Capture the cell that displays the provided text and extract its (X, Y) central coordinate. 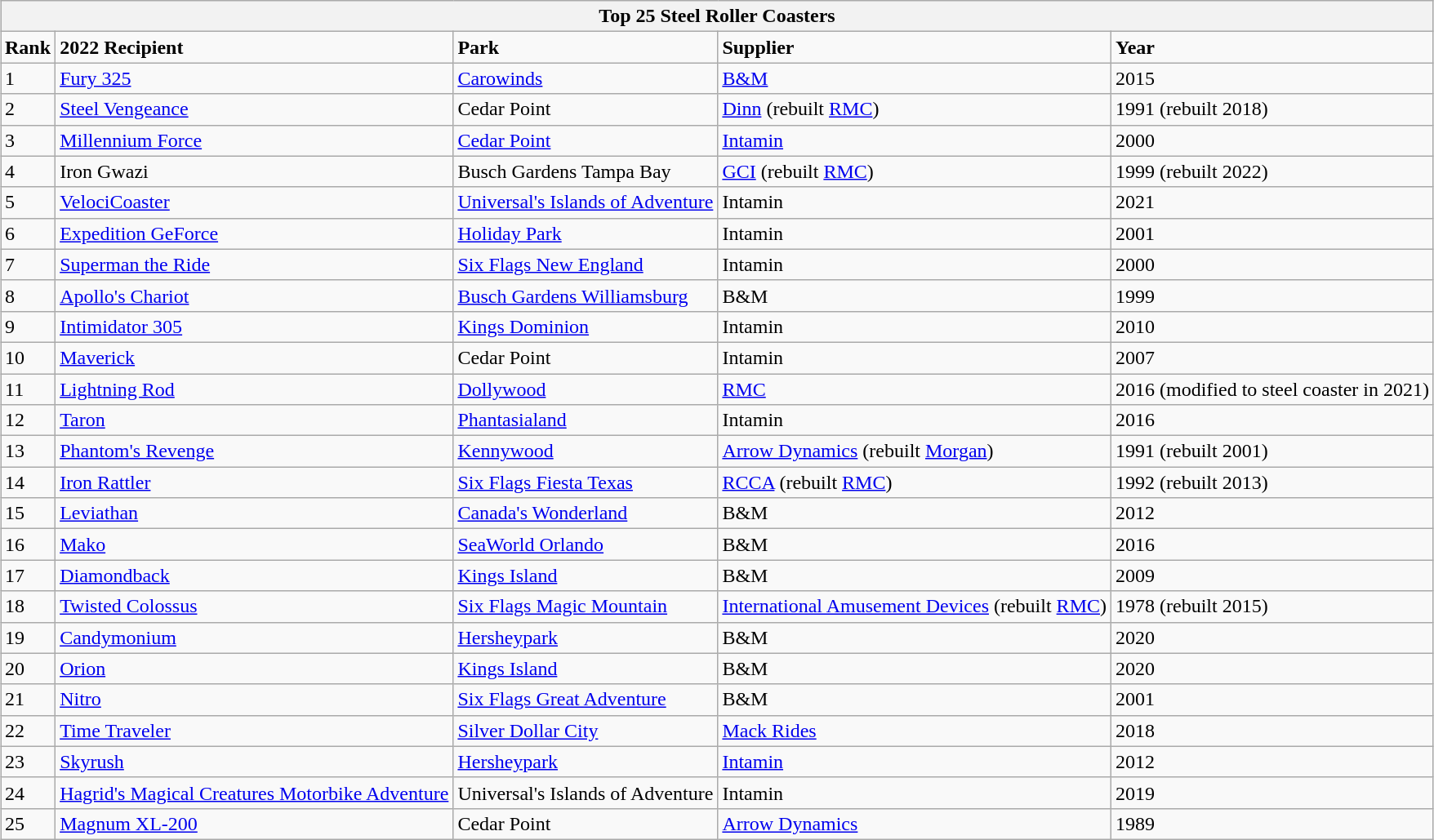
Nitro (255, 700)
Diamondback (255, 576)
Mako (255, 544)
Candymonium (255, 638)
Time Traveler (255, 731)
VelociCoaster (255, 202)
Busch Gardens Tampa Bay (586, 171)
Apollo's Chariot (255, 296)
GCI (rebuilt RMC) (915, 171)
Intimidator 305 (255, 327)
2016 (modified to steel coaster in 2021) (1272, 389)
2015 (1272, 78)
9 (28, 327)
Leviathan (255, 513)
Park (586, 47)
7 (28, 264)
2018 (1272, 731)
Superman the Ride (255, 264)
Iron Rattler (255, 482)
5 (28, 202)
2009 (1272, 576)
8 (28, 296)
Dinn (rebuilt RMC) (915, 109)
23 (28, 762)
3 (28, 140)
10 (28, 358)
17 (28, 576)
Magnum XL-200 (255, 824)
Arrow Dynamics (rebuilt Morgan) (915, 451)
24 (28, 793)
Six Flags Magic Mountain (586, 607)
20 (28, 669)
22 (28, 731)
2021 (1272, 202)
2 (28, 109)
Orion (255, 669)
Dollywood (586, 389)
Year (1272, 47)
11 (28, 389)
Six Flags New England (586, 264)
6 (28, 233)
Kings Dominion (586, 327)
15 (28, 513)
Rank (28, 47)
Six Flags Fiesta Texas (586, 482)
21 (28, 700)
Steel Vengeance (255, 109)
2010 (1272, 327)
1989 (1272, 824)
Six Flags Great Adventure (586, 700)
Lightning Rod (255, 389)
2019 (1272, 793)
Phantasialand (586, 420)
Hagrid's Magical Creatures Motorbike Adventure (255, 793)
Millennium Force (255, 140)
12 (28, 420)
Top 25 Steel Roller Coasters (717, 16)
Carowinds (586, 78)
Canada's Wonderland (586, 513)
RCCA (rebuilt RMC) (915, 482)
Arrow Dynamics (915, 824)
Phantom's Revenge (255, 451)
Twisted Colossus (255, 607)
RMC (915, 389)
19 (28, 638)
Holiday Park (586, 233)
Mack Rides (915, 731)
1992 (rebuilt 2013) (1272, 482)
18 (28, 607)
14 (28, 482)
Iron Gwazi (255, 171)
1999 (1272, 296)
2022 Recipient (255, 47)
1999 (rebuilt 2022) (1272, 171)
1991 (rebuilt 2001) (1272, 451)
SeaWorld Orlando (586, 544)
16 (28, 544)
Busch Gardens Williamsburg (586, 296)
Maverick (255, 358)
2007 (1272, 358)
Kennywood (586, 451)
Supplier (915, 47)
Fury 325 (255, 78)
Taron (255, 420)
1991 (rebuilt 2018) (1272, 109)
1978 (rebuilt 2015) (1272, 607)
Silver Dollar City (586, 731)
International Amusement Devices (rebuilt RMC) (915, 607)
13 (28, 451)
Expedition GeForce (255, 233)
25 (28, 824)
4 (28, 171)
1 (28, 78)
Skyrush (255, 762)
